Scan for the cell matching the given text and deliver its (x, y) coordinate at center. 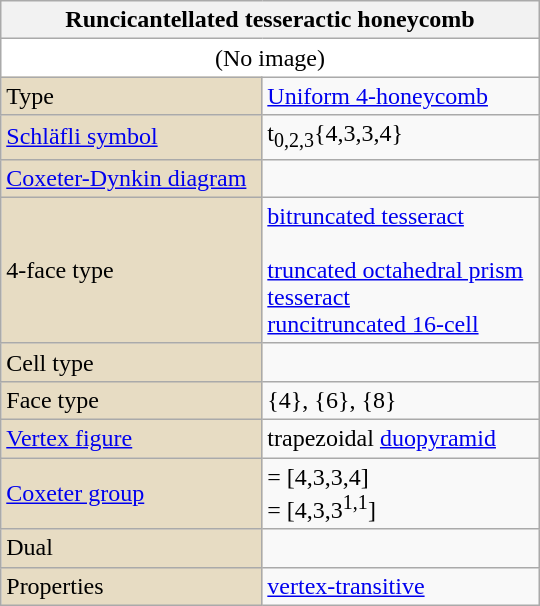
Cell type (132, 362)
Face type (132, 400)
vertex-transitive (400, 586)
Uniform 4-honeycomb (400, 96)
4-face type (132, 270)
t0,2,3{4,3,3,4} (400, 137)
Coxeter group (132, 494)
bitruncated tesseract truncated octahedral prism tesseract runcitruncated 16-cell (400, 270)
trapezoidal duopyramid (400, 439)
Schläfli symbol (132, 137)
(No image) (270, 58)
Type (132, 96)
= [4,3,3,4] = [4,3,31,1] (400, 494)
Runcicantellated tesseractic honeycomb (270, 20)
Properties (132, 586)
Dual (132, 548)
Coxeter-Dynkin diagram (132, 178)
{4}, {6}, {8} (400, 400)
Vertex figure (132, 439)
